Detect which cell encompasses the target text, then output its (x, y) center coordinate. 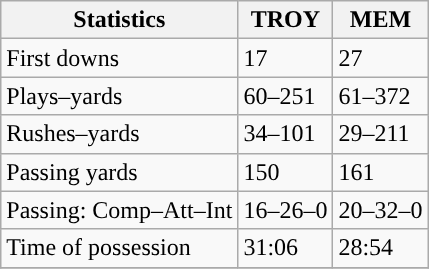
150 (286, 172)
MEM (380, 20)
29–211 (380, 134)
28:54 (380, 248)
Rushes–yards (120, 134)
34–101 (286, 134)
16–26–0 (286, 210)
60–251 (286, 96)
Passing: Comp–Att–Int (120, 210)
TROY (286, 20)
161 (380, 172)
17 (286, 58)
Plays–yards (120, 96)
Statistics (120, 20)
Time of possession (120, 248)
61–372 (380, 96)
Passing yards (120, 172)
20–32–0 (380, 210)
31:06 (286, 248)
27 (380, 58)
First downs (120, 58)
